Pinpoint the cell where the given text exists, returning its (X, Y) midpoint coordinate. 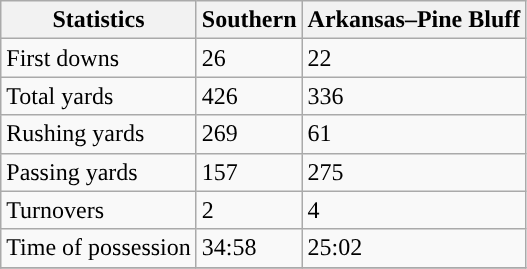
Turnovers (99, 210)
275 (414, 172)
336 (414, 96)
Arkansas–Pine Bluff (414, 20)
34:58 (249, 248)
4 (414, 210)
269 (249, 134)
61 (414, 134)
2 (249, 210)
Rushing yards (99, 134)
Total yards (99, 96)
Southern (249, 20)
426 (249, 96)
25:02 (414, 248)
Passing yards (99, 172)
Statistics (99, 20)
Time of possession (99, 248)
22 (414, 58)
157 (249, 172)
26 (249, 58)
First downs (99, 58)
